Capture the cell that displays the provided text and extract its [X, Y] central coordinate. 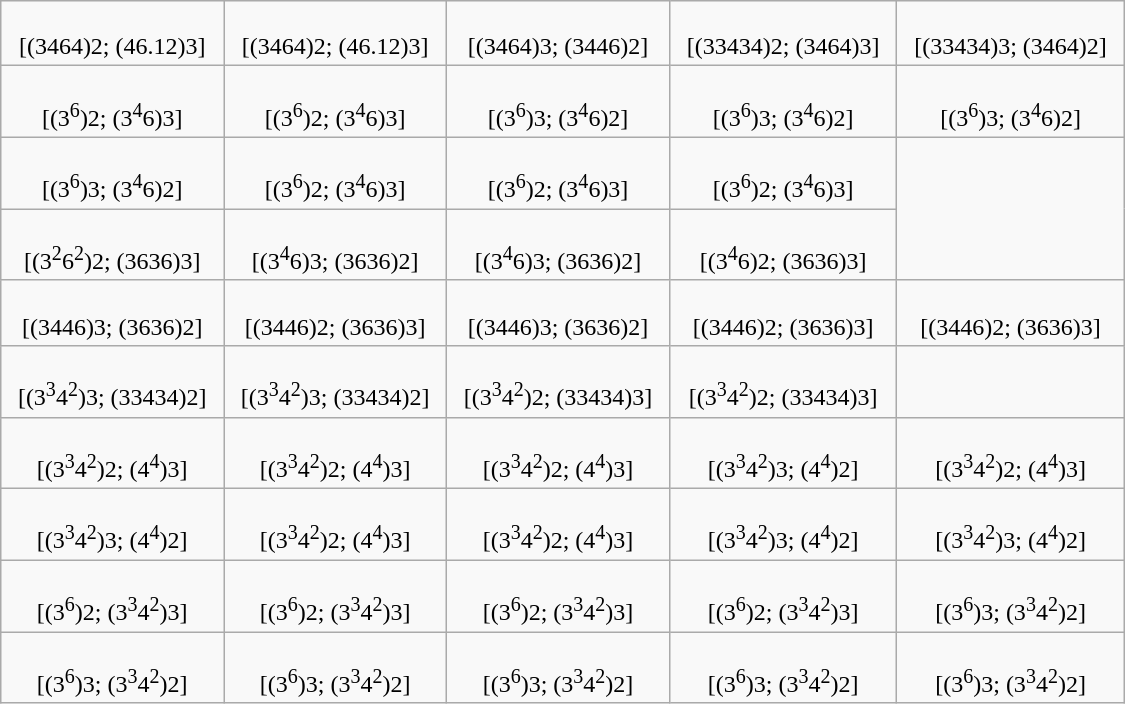
[(33434)2; (3464)3] [782, 34]
[(346)2; (3636)3] [782, 245]
[(3464)3; (3446)2] [558, 34]
[(3262)2; (3636)3] [112, 245]
[(33434)3; (3464)2] [1010, 34]
